Scan for the cell matching the given text and deliver its [x, y] coordinate at center. 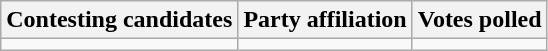
Contesting candidates [120, 20]
Party affiliation [325, 20]
Votes polled [480, 20]
